Scan for the cell matching the given text and deliver its [x, y] coordinate at center. 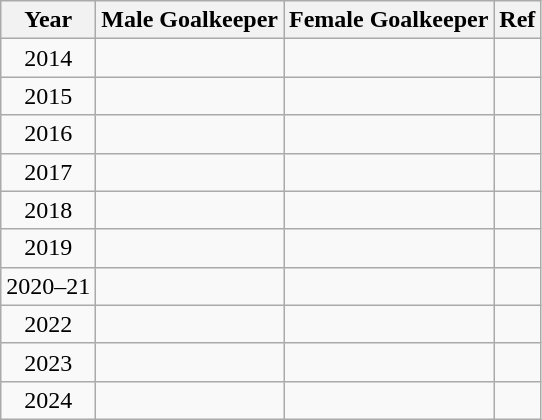
Female Goalkeeper [389, 20]
Year [48, 20]
Male Goalkeeper [190, 20]
Ref [518, 20]
2018 [48, 210]
2023 [48, 362]
2019 [48, 248]
2014 [48, 58]
2017 [48, 172]
2016 [48, 134]
2020–21 [48, 286]
2022 [48, 324]
2015 [48, 96]
2024 [48, 400]
